Extract the [X, Y] coordinate from the center of the cell holding the provided text.  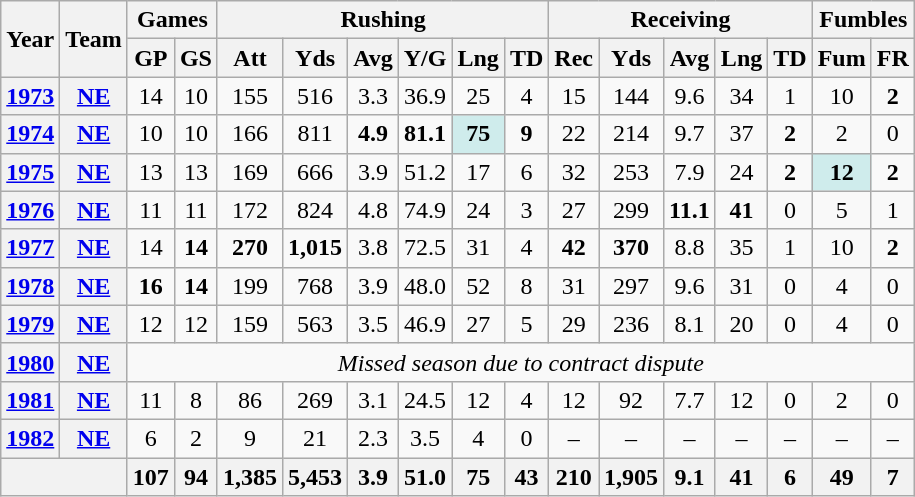
1973 [30, 96]
92 [632, 400]
42 [574, 248]
1,385 [250, 477]
Fum [842, 58]
269 [316, 400]
24.5 [425, 400]
253 [632, 172]
8.1 [690, 324]
49 [842, 477]
22 [574, 134]
8.8 [690, 248]
7.9 [690, 172]
824 [316, 210]
1981 [30, 400]
34 [741, 96]
169 [250, 172]
46.9 [425, 324]
7.7 [690, 400]
144 [632, 96]
48.0 [425, 286]
9.1 [690, 477]
20 [741, 324]
155 [250, 96]
52 [478, 286]
1,905 [632, 477]
214 [632, 134]
Year [30, 39]
1974 [30, 134]
Rushing [382, 20]
7 [892, 477]
FR [892, 58]
3 [526, 210]
210 [574, 477]
3.1 [374, 400]
21 [316, 438]
94 [196, 477]
2.3 [374, 438]
Missed season due to contract dispute [520, 362]
666 [316, 172]
166 [250, 134]
1,015 [316, 248]
Fumbles [863, 20]
811 [316, 134]
16 [150, 286]
516 [316, 96]
1982 [30, 438]
1976 [30, 210]
Y/G [425, 58]
GS [196, 58]
Team [94, 39]
15 [574, 96]
1978 [30, 286]
GP [150, 58]
86 [250, 400]
51.0 [425, 477]
563 [316, 324]
1977 [30, 248]
43 [526, 477]
159 [250, 324]
1980 [30, 362]
37 [741, 134]
29 [574, 324]
768 [316, 286]
Games [172, 20]
236 [632, 324]
107 [150, 477]
Receiving [680, 20]
1975 [30, 172]
Att [250, 58]
Rec [574, 58]
17 [478, 172]
35 [741, 248]
25 [478, 96]
36.9 [425, 96]
74.9 [425, 210]
9.7 [690, 134]
11.1 [690, 210]
4.9 [374, 134]
172 [250, 210]
1979 [30, 324]
3.8 [374, 248]
72.5 [425, 248]
270 [250, 248]
199 [250, 286]
299 [632, 210]
51.2 [425, 172]
5,453 [316, 477]
4.8 [374, 210]
32 [574, 172]
370 [632, 248]
81.1 [425, 134]
297 [632, 286]
3.3 [374, 96]
